From the cell containing the given text, extract its center point as (x, y) coordinate. 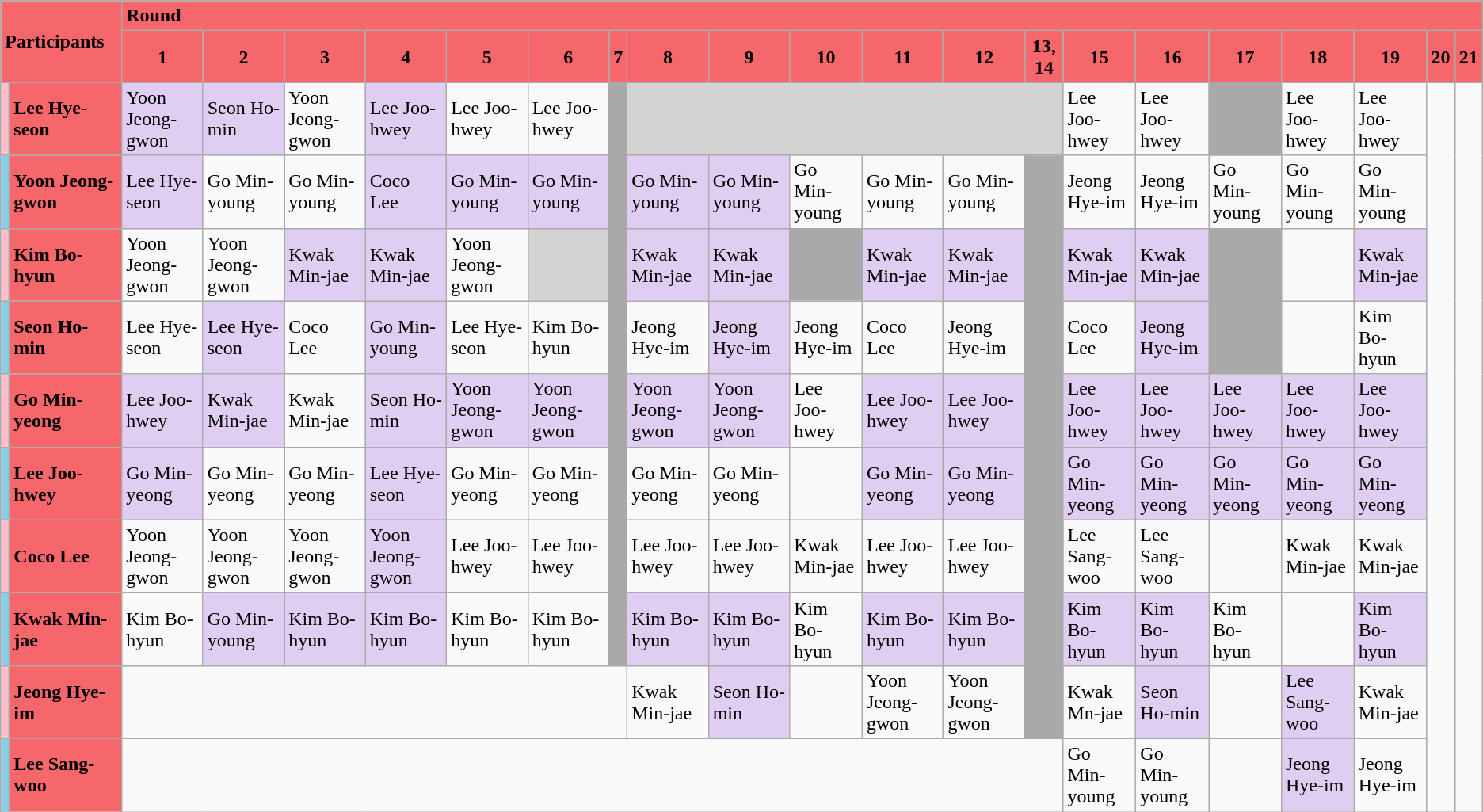
Participants (62, 41)
3 (325, 57)
10 (826, 57)
19 (1390, 57)
Round (802, 16)
16 (1172, 57)
15 (1100, 57)
20 (1440, 57)
Kwak Mn-jae (1100, 702)
12 (984, 57)
5 (487, 57)
9 (749, 57)
8 (668, 57)
4 (406, 57)
21 (1469, 57)
18 (1317, 57)
2 (243, 57)
7 (618, 57)
13, 14 (1044, 57)
1 (162, 57)
17 (1245, 57)
6 (568, 57)
11 (902, 57)
